Return the (X, Y) coordinate for the center point of the cell that contains the specified text.  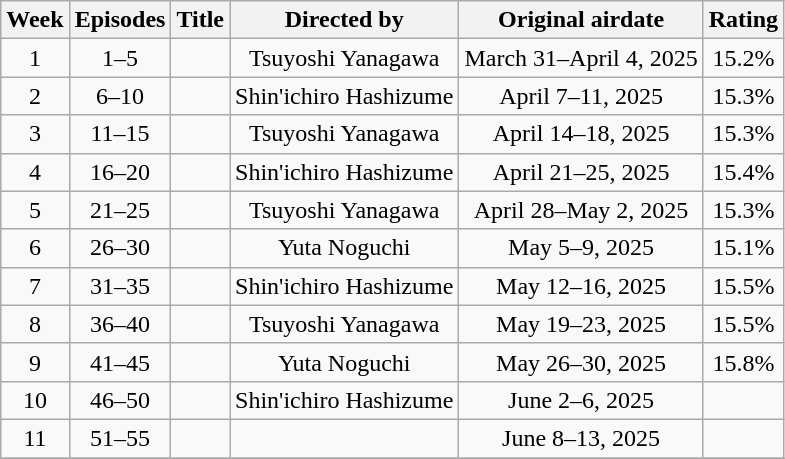
15.8% (743, 362)
April 7–11, 2025 (581, 96)
Original airdate (581, 20)
21–25 (120, 210)
5 (35, 210)
March 31–April 4, 2025 (581, 58)
May 12–16, 2025 (581, 286)
May 5–9, 2025 (581, 248)
11–15 (120, 134)
15.4% (743, 172)
6–10 (120, 96)
April 28–May 2, 2025 (581, 210)
April 14–18, 2025 (581, 134)
41–45 (120, 362)
3 (35, 134)
8 (35, 324)
Title (200, 20)
4 (35, 172)
Rating (743, 20)
6 (35, 248)
Episodes (120, 20)
31–35 (120, 286)
26–30 (120, 248)
Week (35, 20)
36–40 (120, 324)
15.2% (743, 58)
9 (35, 362)
15.1% (743, 248)
7 (35, 286)
46–50 (120, 400)
16–20 (120, 172)
May 26–30, 2025 (581, 362)
2 (35, 96)
10 (35, 400)
April 21–25, 2025 (581, 172)
Directed by (344, 20)
1 (35, 58)
11 (35, 438)
51–55 (120, 438)
June 8–13, 2025 (581, 438)
June 2–6, 2025 (581, 400)
May 19–23, 2025 (581, 324)
1–5 (120, 58)
